Determine the [x, y] coordinate at the center of the cell enclosing the given text.  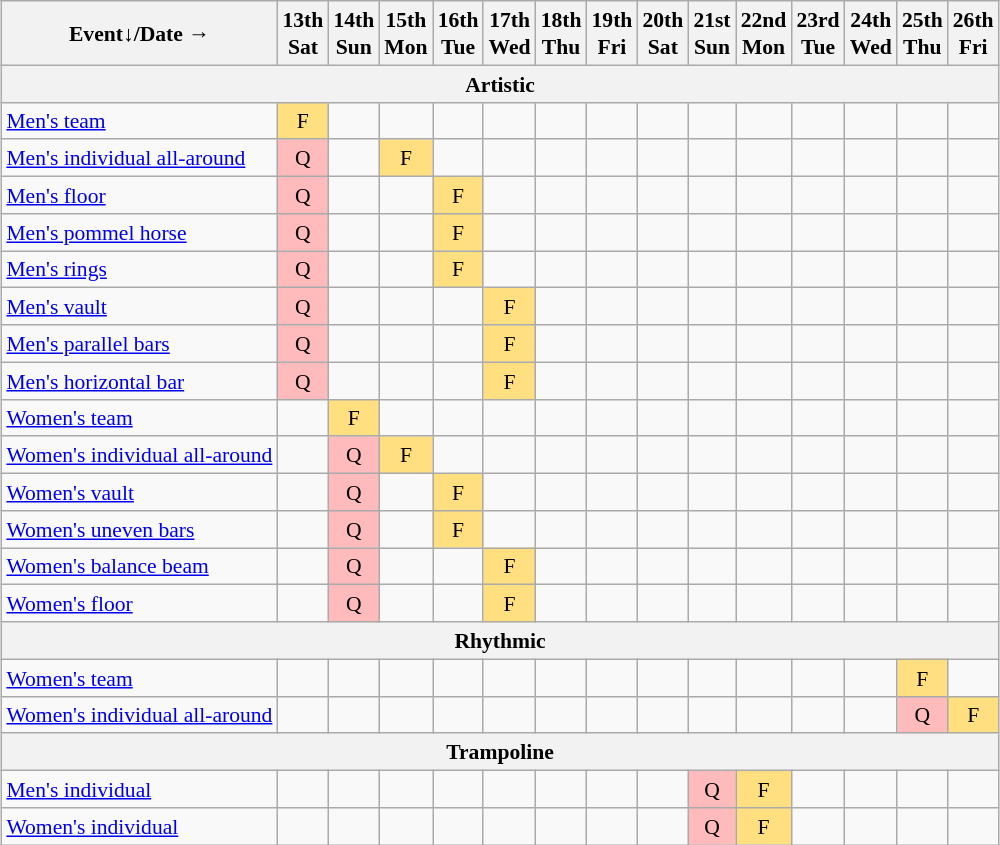
Women's individual [139, 826]
23rdTue [818, 33]
Rhythmic [500, 640]
18thThu [562, 33]
14thSun [354, 33]
15thMon [406, 33]
Men's rings [139, 268]
Men's parallel bars [139, 344]
21stSun [712, 33]
Artistic [500, 84]
Men's individual all-around [139, 158]
22ndMon [764, 33]
25thThu [922, 33]
Trampoline [500, 752]
Men's pommel horse [139, 232]
Men's vault [139, 306]
20thSat [662, 33]
Men's team [139, 120]
Men's horizontal bar [139, 380]
Women's uneven bars [139, 528]
Men's individual [139, 788]
16thTue [458, 33]
26thFri [974, 33]
Event↓/Date → [139, 33]
Men's floor [139, 194]
Women's floor [139, 604]
13thSat [302, 33]
Women's balance beam [139, 566]
17thWed [509, 33]
Women's vault [139, 492]
19thFri [612, 33]
24thWed [871, 33]
